Return the (x, y) coordinate for the center point of the cell that contains the specified text.  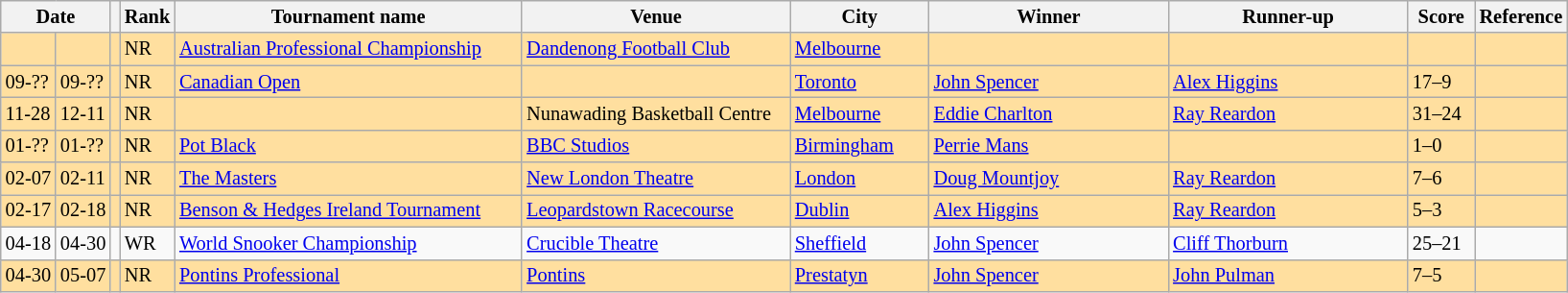
Cliff Thorburn (1288, 243)
Reference (1521, 16)
Pontins Professional (348, 276)
Runner-up (1288, 16)
25–21 (1441, 243)
Australian Professional Championship (348, 49)
Sheffield (859, 243)
12-11 (82, 113)
Dandenong Football Club (656, 49)
Venue (656, 16)
31–24 (1441, 113)
WR (148, 243)
5–3 (1441, 210)
02-18 (82, 210)
Birmingham (859, 146)
Leopardstown Racecourse (656, 210)
7–6 (1441, 179)
02-07 (29, 179)
Nunawading Basketball Centre (656, 113)
London (859, 179)
Doug Mountjoy (1049, 179)
Rank (148, 16)
1–0 (1441, 146)
Pontins (656, 276)
Dublin (859, 210)
Benson & Hedges Ireland Tournament (348, 210)
Canadian Open (348, 82)
New London Theatre (656, 179)
Toronto (859, 82)
Prestatyn (859, 276)
Tournament name (348, 16)
17–9 (1441, 82)
02-11 (82, 179)
Crucible Theatre (656, 243)
John Pulman (1288, 276)
BBC Studios (656, 146)
Date (56, 16)
7–5 (1441, 276)
Winner (1049, 16)
11-28 (29, 113)
Eddie Charlton (1049, 113)
The Masters (348, 179)
Score (1441, 16)
04-18 (29, 243)
Pot Black (348, 146)
World Snooker Championship (348, 243)
05-07 (82, 276)
02-17 (29, 210)
Perrie Mans (1049, 146)
City (859, 16)
